Identify which cell holds the provided text, then report its (x, y) central coordinate. 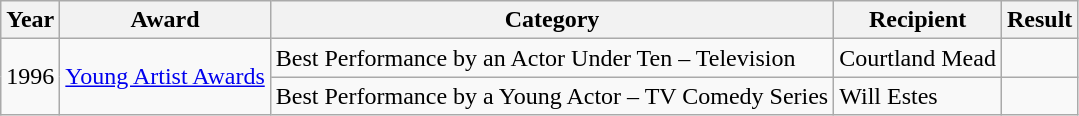
Recipient (918, 20)
Will Estes (918, 96)
Best Performance by a Young Actor – TV Comedy Series (552, 96)
1996 (30, 77)
Best Performance by an Actor Under Ten – Television (552, 58)
Result (1039, 20)
Courtland Mead (918, 58)
Year (30, 20)
Category (552, 20)
Award (165, 20)
Young Artist Awards (165, 77)
